Scan for the cell matching the given text and deliver its [x, y] coordinate at center. 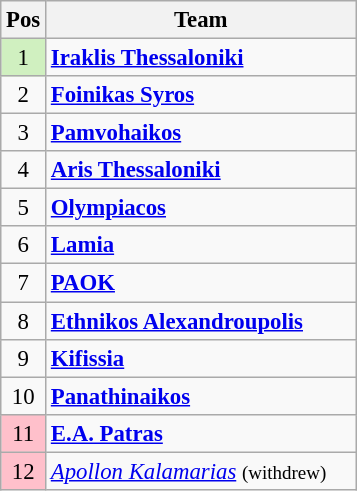
Olympiacos [202, 208]
5 [24, 208]
1 [24, 58]
Foinikas Syros [202, 95]
PAOK [202, 283]
E.A. Patras [202, 433]
3 [24, 133]
12 [24, 471]
11 [24, 433]
Apollon Kalamarias (withdrew) [202, 471]
Kifissia [202, 358]
Pos [24, 20]
Pamvohaikos [202, 133]
Lamia [202, 245]
Aris Thessaloniki [202, 170]
Team [202, 20]
Panathinaikos [202, 396]
6 [24, 245]
10 [24, 396]
7 [24, 283]
Ethnikos Alexandroupolis [202, 321]
Iraklis Thessaloniki [202, 58]
2 [24, 95]
8 [24, 321]
9 [24, 358]
4 [24, 170]
